Extract the [X, Y] coordinate from the center of the cell holding the provided text.  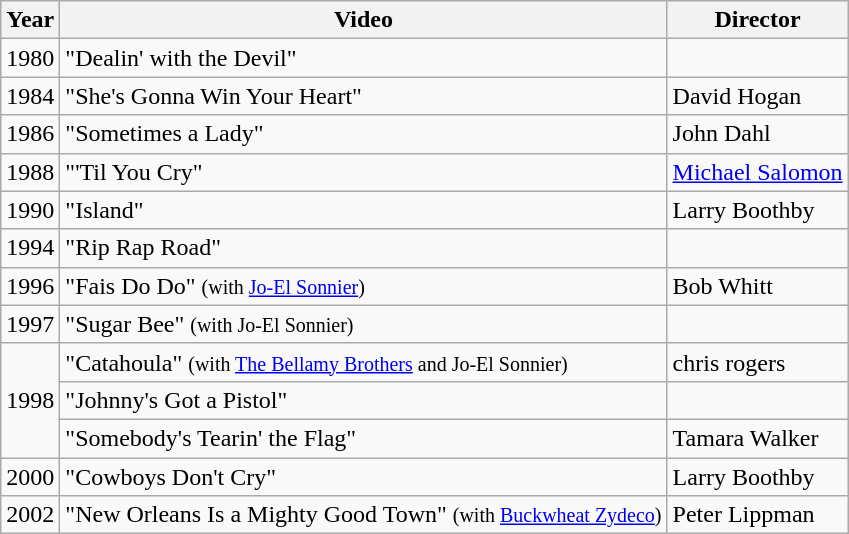
chris rogers [758, 362]
"Johnny's Got a Pistol" [364, 400]
1990 [30, 210]
1996 [30, 286]
Video [364, 20]
Year [30, 20]
"'Til You Cry" [364, 172]
Michael Salomon [758, 172]
"She's Gonna Win Your Heart" [364, 96]
1988 [30, 172]
"Catahoula" (with The Bellamy Brothers and Jo-El Sonnier) [364, 362]
David Hogan [758, 96]
Director [758, 20]
"Dealin' with the Devil" [364, 58]
1986 [30, 134]
2000 [30, 477]
Bob Whitt [758, 286]
1997 [30, 324]
"Fais Do Do" (with Jo-El Sonnier) [364, 286]
"Island" [364, 210]
1980 [30, 58]
"Cowboys Don't Cry" [364, 477]
1984 [30, 96]
"Somebody's Tearin' the Flag" [364, 438]
2002 [30, 515]
Peter Lippman [758, 515]
1994 [30, 248]
"New Orleans Is a Mighty Good Town" (with Buckwheat Zydeco) [364, 515]
"Rip Rap Road" [364, 248]
Tamara Walker [758, 438]
"Sometimes a Lady" [364, 134]
John Dahl [758, 134]
"Sugar Bee" (with Jo-El Sonnier) [364, 324]
1998 [30, 400]
